Search for the cell housing the specified text and yield its [x, y] center coordinate. 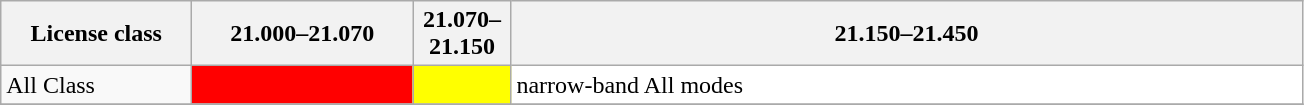
All Class [96, 85]
21.070–21.150 [462, 34]
narrow-band All modes [906, 85]
License class [96, 34]
21.150–21.450 [906, 34]
21.000–21.070 [302, 34]
